Output the (x, y) coordinate of the center of the cell containing the given text.  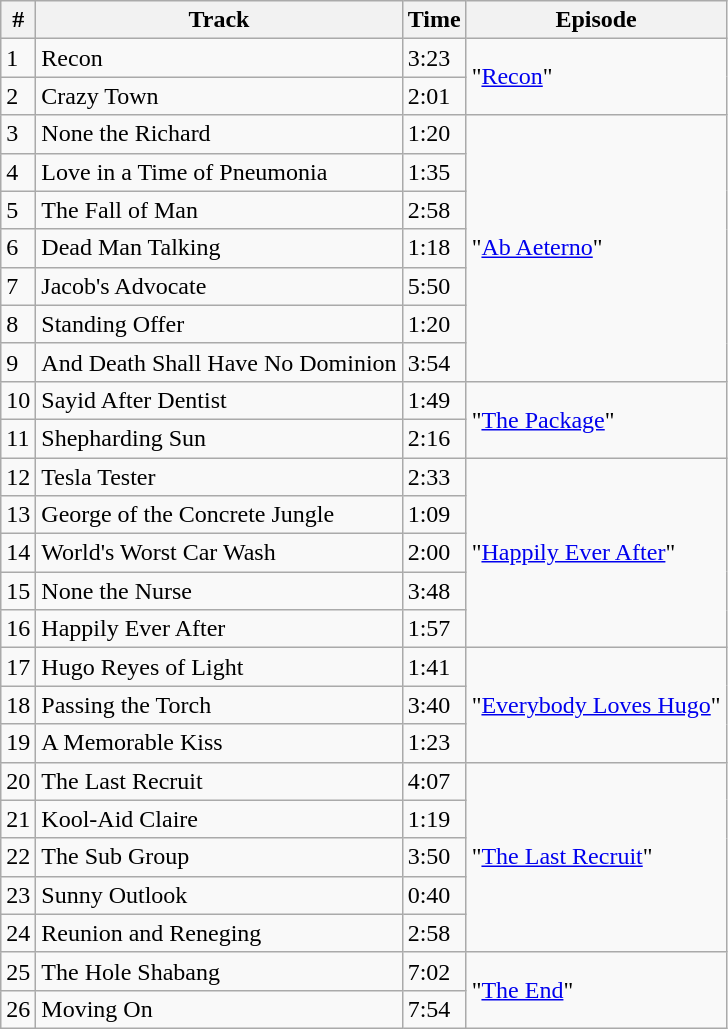
Track (219, 20)
Moving On (219, 1009)
1:19 (434, 819)
4:07 (434, 781)
1:35 (434, 172)
19 (18, 743)
The Hole Shabang (219, 971)
Happily Ever After (219, 629)
12 (18, 477)
17 (18, 667)
2:00 (434, 553)
None the Nurse (219, 591)
4 (18, 172)
5 (18, 210)
Jacob's Advocate (219, 286)
"Everybody Loves Hugo" (596, 705)
Sayid After Dentist (219, 400)
23 (18, 895)
0:40 (434, 895)
2 (18, 96)
1:57 (434, 629)
5:50 (434, 286)
The Fall of Man (219, 210)
9 (18, 362)
8 (18, 324)
1:49 (434, 400)
2:01 (434, 96)
11 (18, 438)
Sunny Outlook (219, 895)
3:48 (434, 591)
1:41 (434, 667)
Kool-Aid Claire (219, 819)
"The End" (596, 990)
George of the Concrete Jungle (219, 515)
10 (18, 400)
Episode (596, 20)
7 (18, 286)
3:40 (434, 705)
The Last Recruit (219, 781)
21 (18, 819)
World's Worst Car Wash (219, 553)
7:02 (434, 971)
2:16 (434, 438)
The Sub Group (219, 857)
"Happily Ever After" (596, 553)
"The Package" (596, 419)
Passing the Torch (219, 705)
3 (18, 134)
3:54 (434, 362)
2:33 (434, 477)
3:50 (434, 857)
1 (18, 58)
24 (18, 933)
1:18 (434, 248)
6 (18, 248)
Recon (219, 58)
Standing Offer (219, 324)
22 (18, 857)
Love in a Time of Pneumonia (219, 172)
1:23 (434, 743)
"The Last Recruit" (596, 857)
3:23 (434, 58)
26 (18, 1009)
Reunion and Reneging (219, 933)
"Ab Aeterno" (596, 248)
"Recon" (596, 77)
A Memorable Kiss (219, 743)
20 (18, 781)
# (18, 20)
18 (18, 705)
And Death Shall Have No Dominion (219, 362)
16 (18, 629)
Dead Man Talking (219, 248)
Crazy Town (219, 96)
14 (18, 553)
Hugo Reyes of Light (219, 667)
15 (18, 591)
7:54 (434, 1009)
Tesla Tester (219, 477)
Time (434, 20)
25 (18, 971)
Shepharding Sun (219, 438)
1:09 (434, 515)
13 (18, 515)
None the Richard (219, 134)
